Output the [x, y] coordinate of the center of the cell containing the given text.  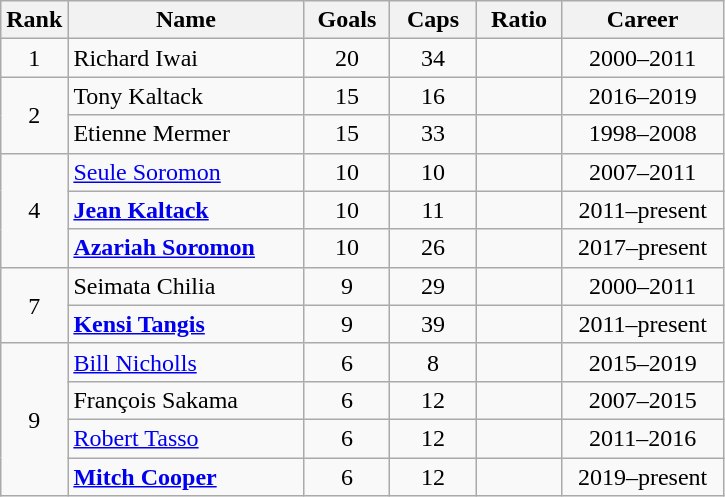
34 [433, 58]
Name [186, 20]
François Sakama [186, 400]
2007–2011 [642, 172]
Mitch Cooper [186, 477]
Ratio [519, 20]
Etienne Mermer [186, 134]
8 [433, 362]
Jean Kaltack [186, 210]
1998–2008 [642, 134]
Seimata Chilia [186, 286]
Career [642, 20]
Tony Kaltack [186, 96]
33 [433, 134]
16 [433, 96]
2016–2019 [642, 96]
Rank [34, 20]
Bill Nicholls [186, 362]
Kensi Tangis [186, 324]
2015–2019 [642, 362]
2 [34, 115]
Richard Iwai [186, 58]
Goals [347, 20]
1 [34, 58]
29 [433, 286]
7 [34, 305]
Caps [433, 20]
2017–present [642, 248]
4 [34, 210]
2007–2015 [642, 400]
Azariah Soromon [186, 248]
39 [433, 324]
11 [433, 210]
2019–present [642, 477]
2011–2016 [642, 438]
Robert Tasso [186, 438]
Seule Soromon [186, 172]
26 [433, 248]
20 [347, 58]
